Locate the cell with the specified text and output its [X, Y] center coordinate. 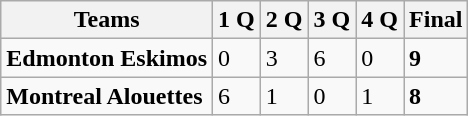
Final [436, 20]
2 Q [284, 20]
Montreal Alouettes [107, 96]
3 [284, 58]
Edmonton Eskimos [107, 58]
8 [436, 96]
4 Q [380, 20]
1 Q [237, 20]
9 [436, 58]
Teams [107, 20]
3 Q [332, 20]
